Scan for the cell matching the given text and deliver its [X, Y] coordinate at center. 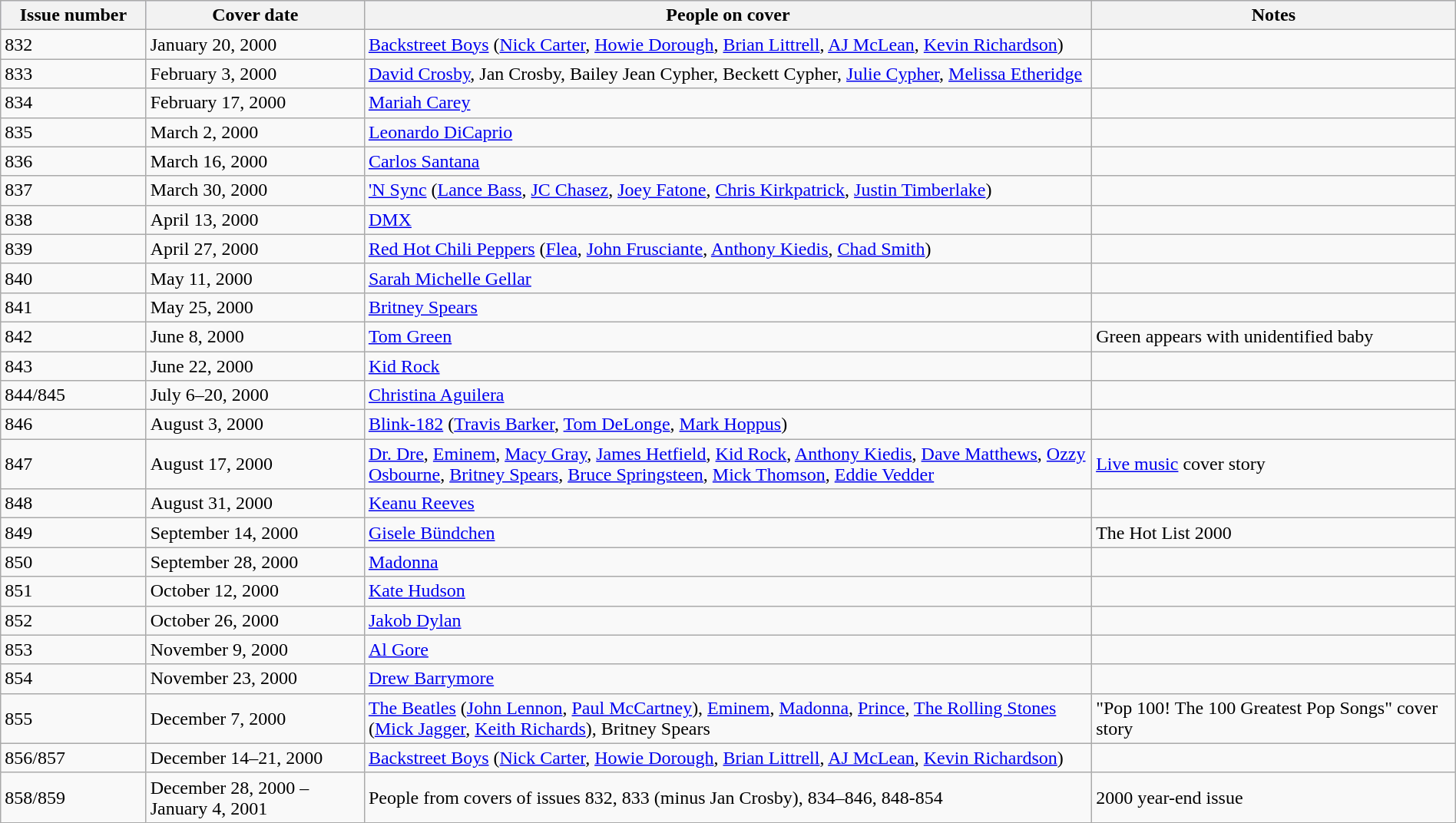
835 [74, 132]
847 [74, 464]
August 3, 2000 [255, 425]
Mariah Carey [728, 103]
849 [74, 533]
March 16, 2000 [255, 161]
May 25, 2000 [255, 307]
846 [74, 425]
Al Gore [728, 649]
Gisele Bündchen [728, 533]
'N Sync (Lance Bass, JC Chasez, Joey Fatone, Chris Kirkpatrick, Justin Timberlake) [728, 190]
May 11, 2000 [255, 278]
November 23, 2000 [255, 679]
854 [74, 679]
841 [74, 307]
852 [74, 620]
Issue number [74, 15]
July 6–20, 2000 [255, 395]
840 [74, 278]
853 [74, 649]
Sarah Michelle Gellar [728, 278]
Leonardo DiCaprio [728, 132]
Kid Rock [728, 366]
September 28, 2000 [255, 562]
Live music cover story [1274, 464]
David Crosby, Jan Crosby, Bailey Jean Cypher, Beckett Cypher, Julie Cypher, Melissa Etheridge [728, 74]
June 22, 2000 [255, 366]
838 [74, 220]
848 [74, 504]
836 [74, 161]
October 12, 2000 [255, 591]
Keanu Reeves [728, 504]
April 13, 2000 [255, 220]
April 27, 2000 [255, 249]
839 [74, 249]
856/857 [74, 758]
People on cover [728, 15]
December 28, 2000 – January 4, 2001 [255, 797]
833 [74, 74]
August 31, 2000 [255, 504]
October 26, 2000 [255, 620]
People from covers of issues 832, 833 (minus Jan Crosby), 834–846, 848-854 [728, 797]
Jakob Dylan [728, 620]
Red Hot Chili Peppers (Flea, John Frusciante, Anthony Kiedis, Chad Smith) [728, 249]
Notes [1274, 15]
December 7, 2000 [255, 719]
The Beatles (John Lennon, Paul McCartney), Eminem, Madonna, Prince, The Rolling Stones (Mick Jagger, Keith Richards), Britney Spears [728, 719]
Tom Green [728, 336]
Drew Barrymore [728, 679]
August 17, 2000 [255, 464]
837 [74, 190]
858/859 [74, 797]
January 20, 2000 [255, 45]
Cover date [255, 15]
December 14–21, 2000 [255, 758]
Carlos Santana [728, 161]
Blink-182 (Travis Barker, Tom DeLonge, Mark Hoppus) [728, 425]
Kate Hudson [728, 591]
843 [74, 366]
851 [74, 591]
June 8, 2000 [255, 336]
Christina Aguilera [728, 395]
Britney Spears [728, 307]
February 17, 2000 [255, 103]
"Pop 100! The 100 Greatest Pop Songs" cover story [1274, 719]
Madonna [728, 562]
DMX [728, 220]
November 9, 2000 [255, 649]
The Hot List 2000 [1274, 533]
855 [74, 719]
832 [74, 45]
834 [74, 103]
844/845 [74, 395]
2000 year-end issue [1274, 797]
March 30, 2000 [255, 190]
February 3, 2000 [255, 74]
March 2, 2000 [255, 132]
September 14, 2000 [255, 533]
Green appears with unidentified baby [1274, 336]
842 [74, 336]
850 [74, 562]
